Extract the [x, y] coordinate from the center of the cell holding the provided text.  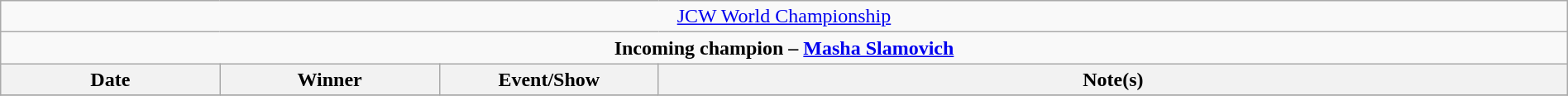
Winner [329, 79]
Event/Show [549, 79]
Note(s) [1113, 79]
Incoming champion – Masha Slamovich [784, 48]
JCW World Championship [784, 17]
Date [111, 79]
